Locate the cell with the specified text and output its [x, y] center coordinate. 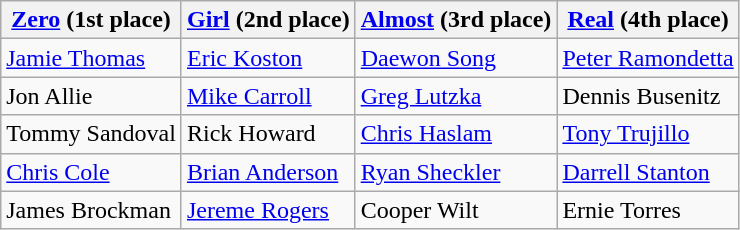
Jereme Rogers [268, 210]
Jon Allie [92, 96]
Ernie Torres [648, 210]
James Brockman [92, 210]
Dennis Busenitz [648, 96]
Real (4th place) [648, 20]
Greg Lutzka [456, 96]
Rick Howard [268, 134]
Daewon Song [456, 58]
Chris Cole [92, 172]
Tony Trujillo [648, 134]
Tommy Sandoval [92, 134]
Peter Ramondetta [648, 58]
Cooper Wilt [456, 210]
Almost (3rd place) [456, 20]
Jamie Thomas [92, 58]
Brian Anderson [268, 172]
Chris Haslam [456, 134]
Eric Koston [268, 58]
Girl (2nd place) [268, 20]
Mike Carroll [268, 96]
Ryan Sheckler [456, 172]
Darrell Stanton [648, 172]
Zero (1st place) [92, 20]
